Scan for the cell matching the given text and deliver its (x, y) coordinate at center. 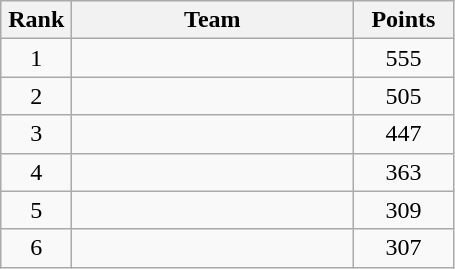
2 (36, 96)
6 (36, 248)
Team (212, 20)
363 (404, 172)
505 (404, 96)
5 (36, 210)
1 (36, 58)
3 (36, 134)
447 (404, 134)
4 (36, 172)
555 (404, 58)
307 (404, 248)
Rank (36, 20)
Points (404, 20)
309 (404, 210)
